Scan for the cell matching the given text and deliver its [X, Y] coordinate at center. 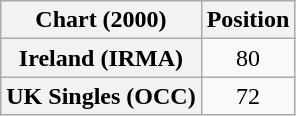
80 [248, 58]
UK Singles (OCC) [101, 96]
72 [248, 96]
Chart (2000) [101, 20]
Ireland (IRMA) [101, 58]
Position [248, 20]
